Identify which cell holds the provided text, then report its (x, y) central coordinate. 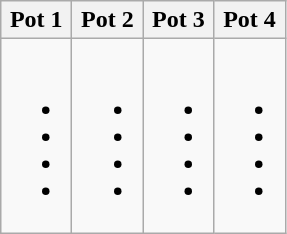
Pot 3 (178, 20)
Pot 1 (36, 20)
Pot 2 (108, 20)
Pot 4 (250, 20)
